For the text-containing cell, return its midpoint in [x, y] coordinate format. 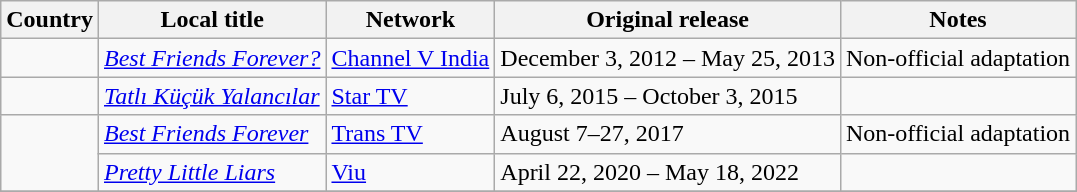
Original release [668, 20]
August 7–27, 2017 [668, 134]
Star TV [410, 96]
April 22, 2020 – May 18, 2022 [668, 172]
Best Friends Forever [212, 134]
Trans TV [410, 134]
Viu [410, 172]
Best Friends Forever? [212, 58]
July 6, 2015 – October 3, 2015 [668, 96]
Local title [212, 20]
Pretty Little Liars [212, 172]
December 3, 2012 – May 25, 2013 [668, 58]
Country [50, 20]
Network [410, 20]
Tatlı Küçük Yalancılar [212, 96]
Notes [958, 20]
Channel V India [410, 58]
